Return the (X, Y) coordinate for the center point of the cell that contains the specified text.  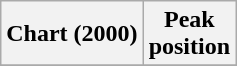
Peakposition (189, 34)
Chart (2000) (72, 34)
